Output the (X, Y) coordinate of the center of the cell containing the given text.  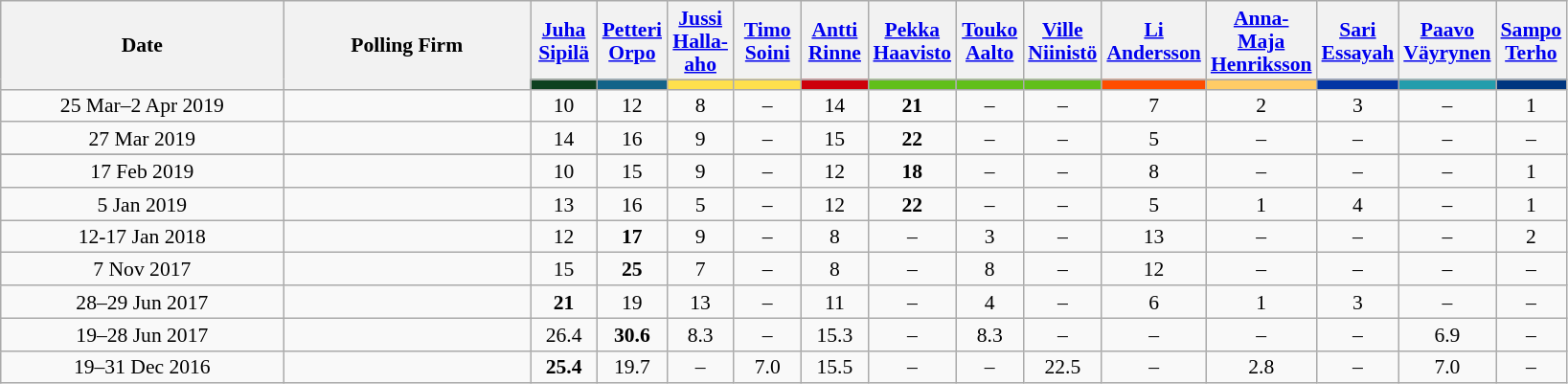
17 (632, 237)
Sari Essayah (1358, 40)
Ville Niinistö (1062, 40)
Jussi Halla-aho (700, 40)
18 (912, 171)
Pekka Haavisto (912, 40)
Juha Sipilä (564, 40)
7 Nov 2017 (142, 269)
25.4 (564, 367)
30.6 (632, 334)
Antti Rinne (834, 40)
25 Mar–2 Apr 2019 (142, 105)
Date (142, 45)
19 (632, 302)
19.7 (632, 367)
Touko Aalto (989, 40)
28–29 Jun 2017 (142, 302)
25 (632, 269)
Li Andersson (1153, 40)
26.4 (564, 334)
Paavo Väyrynen (1446, 40)
19–31 Dec 2016 (142, 367)
27 Mar 2019 (142, 139)
12-17 Jan 2018 (142, 237)
22.5 (1062, 367)
5 Jan 2019 (142, 204)
Petteri Orpo (632, 40)
6.9 (1446, 334)
6 (1153, 302)
17 Feb 2019 (142, 171)
2.8 (1261, 367)
15.3 (834, 334)
Anna-Maja Henriksson (1261, 40)
Sampo Terho (1532, 40)
11 (834, 302)
Timo Soini (767, 40)
19–28 Jun 2017 (142, 334)
Polling Firm (407, 45)
15.5 (834, 367)
